Capture the cell that displays the provided text and extract its [x, y] central coordinate. 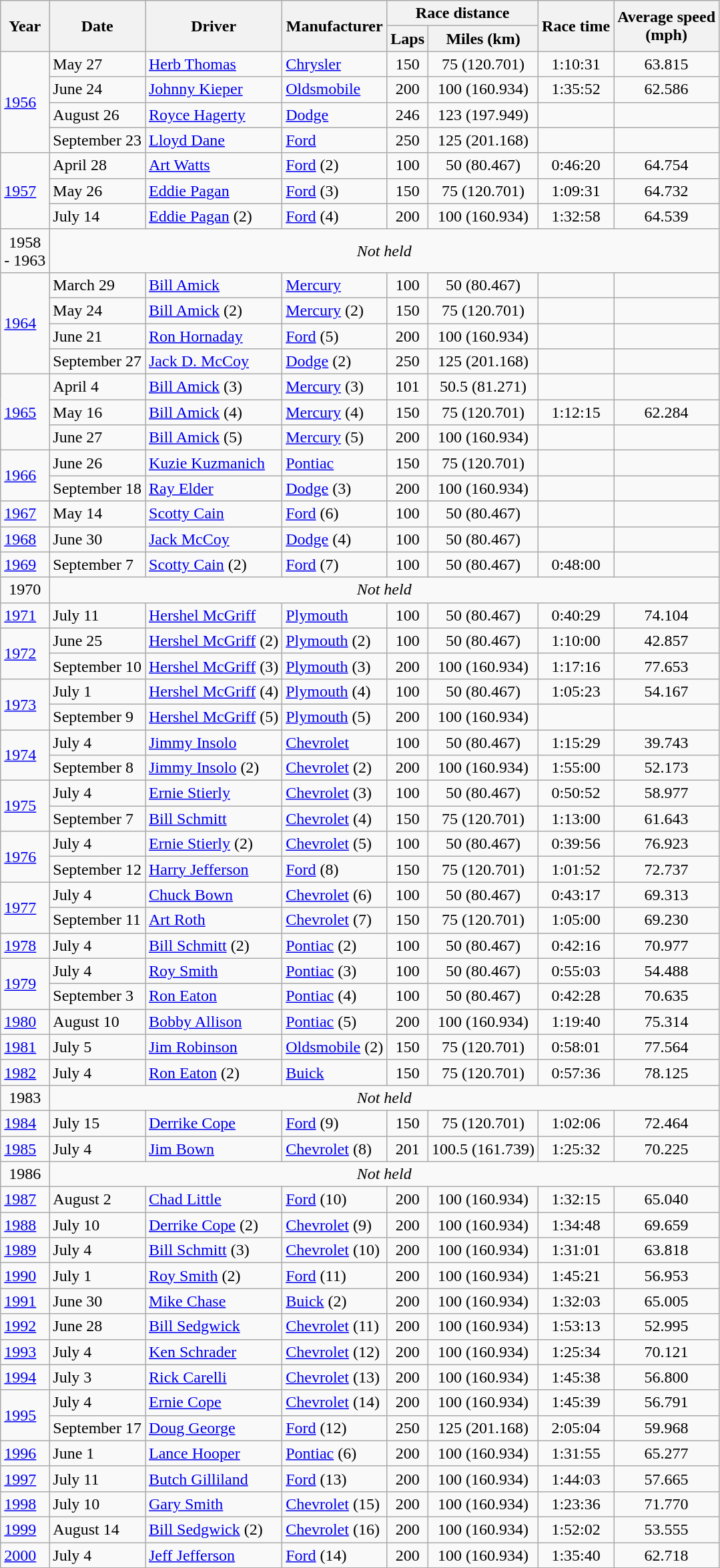
1979 [25, 984]
1:32:15 [577, 1200]
1990 [25, 1276]
1991 [25, 1301]
62.284 [667, 412]
101 [408, 387]
Doug George [214, 1428]
70.635 [667, 996]
Bill Amick (5) [214, 438]
Mike Chase [214, 1301]
Chevrolet (10) [335, 1250]
Oldsmobile (2) [335, 1047]
39.743 [667, 743]
1:32:58 [577, 216]
July 5 [97, 1047]
0:46:20 [577, 165]
Chevrolet (4) [335, 819]
Ford (10) [335, 1200]
June 24 [97, 89]
September 9 [97, 717]
0:42:28 [577, 996]
77.564 [667, 1047]
1:05:23 [577, 691]
Ford (5) [335, 336]
Mercury (4) [335, 412]
Chevrolet (3) [335, 793]
Bill Sedgwick (2) [214, 1529]
Driver [214, 26]
54.488 [667, 971]
Jeff Jefferson [214, 1555]
May 24 [97, 310]
1984 [25, 1123]
Lloyd Dane [214, 140]
Bill Schmitt (2) [214, 945]
1966 [25, 476]
August 14 [97, 1529]
Pontiac (3) [335, 971]
77.653 [667, 666]
1:12:15 [577, 412]
Royce Hagerty [214, 115]
Derrike Cope [214, 1123]
65.005 [667, 1301]
1969 [25, 564]
Ron Hornaday [214, 336]
Ken Schrader [214, 1352]
52.995 [667, 1326]
September 27 [97, 362]
Ford (12) [335, 1428]
0:50:52 [577, 793]
Chevrolet (8) [335, 1148]
Jimmy Insolo (2) [214, 768]
Bill Schmitt (3) [214, 1250]
Date [97, 26]
1957 [25, 191]
Plymouth (4) [335, 691]
Hershel McGriff (3) [214, 666]
1978 [25, 945]
Gary Smith [214, 1504]
Mercury (5) [335, 438]
1:53:13 [577, 1326]
Art Watts [214, 165]
1994 [25, 1377]
Year [25, 26]
63.818 [667, 1250]
1:35:40 [577, 1555]
June 26 [97, 463]
Ron Eaton [214, 996]
1:31:01 [577, 1250]
1965 [25, 412]
September 8 [97, 768]
Plymouth (5) [335, 717]
64.754 [667, 165]
1:10:00 [577, 641]
0:42:16 [577, 945]
2:05:04 [577, 1428]
May 14 [97, 514]
56.953 [667, 1276]
Plymouth [335, 615]
Ford (9) [335, 1123]
1987 [25, 1200]
Kuzie Kuzmanich [214, 463]
1972 [25, 653]
Ford (11) [335, 1276]
1:45:21 [577, 1276]
78.125 [667, 1072]
1:35:52 [577, 89]
Jimmy Insolo [214, 743]
56.791 [667, 1403]
1982 [25, 1072]
Derrike Cope (2) [214, 1225]
1:44:03 [577, 1479]
1996 [25, 1453]
Pontiac [335, 463]
1999 [25, 1529]
61.643 [667, 819]
Manufacturer [335, 26]
Scotty Cain [214, 514]
64.539 [667, 216]
May 16 [97, 412]
April 28 [97, 165]
Bobby Allison [214, 1022]
Plymouth (3) [335, 666]
50.5 (81.271) [483, 387]
Roy Smith (2) [214, 1276]
Bill Amick [214, 285]
Ford (2) [335, 165]
Chevrolet (7) [335, 920]
Ford (14) [335, 1555]
Lance Hooper [214, 1453]
September 10 [97, 666]
Mercury [335, 285]
March 29 [97, 285]
0:58:01 [577, 1047]
58.977 [667, 793]
Butch Gilliland [214, 1479]
1997 [25, 1479]
1:15:29 [577, 743]
Scotty Cain (2) [214, 564]
Johnny Kieper [214, 89]
1983 [25, 1098]
Hershel McGriff (4) [214, 691]
Art Roth [214, 920]
Ernie Stierly [214, 793]
May 27 [97, 64]
Chevrolet (2) [335, 768]
Hershel McGriff (2) [214, 641]
1995 [25, 1415]
Dodge (4) [335, 539]
June 21 [97, 336]
1980 [25, 1022]
June 28 [97, 1326]
September 18 [97, 488]
Race distance [463, 13]
Ford (7) [335, 564]
June 27 [97, 438]
1993 [25, 1352]
Chevrolet (12) [335, 1352]
Ray Elder [214, 488]
Pontiac (2) [335, 945]
71.770 [667, 1504]
1:17:16 [577, 666]
246 [408, 115]
1:34:48 [577, 1225]
74.104 [667, 615]
1:55:00 [577, 768]
1:09:31 [577, 191]
1:25:32 [577, 1148]
70.977 [667, 945]
1:05:00 [577, 920]
Chevrolet (11) [335, 1326]
0:55:03 [577, 971]
Ford (8) [335, 869]
September 17 [97, 1428]
Race time [577, 26]
Bill Amick (2) [214, 310]
65.040 [667, 1200]
76.923 [667, 844]
1968 [25, 539]
0:48:00 [577, 564]
1:52:02 [577, 1529]
April 4 [97, 387]
Buick [335, 1072]
201 [408, 1148]
72.464 [667, 1123]
1976 [25, 857]
May 26 [97, 191]
1:13:00 [577, 819]
56.800 [667, 1377]
Ford [335, 140]
70.225 [667, 1148]
Eddie Pagan [214, 191]
Bill Amick (4) [214, 412]
1:45:39 [577, 1403]
Chrysler [335, 64]
1971 [25, 615]
Dodge [335, 115]
1:02:06 [577, 1123]
57.665 [667, 1479]
Jim Bown [214, 1148]
July 14 [97, 216]
September 12 [97, 869]
1964 [25, 323]
Chevrolet (16) [335, 1529]
63.815 [667, 64]
Jack McCoy [214, 539]
Pontiac (4) [335, 996]
Chevrolet (15) [335, 1504]
Mercury (2) [335, 310]
69.659 [667, 1225]
Average speed(mph) [667, 26]
1988 [25, 1225]
Ron Eaton (2) [214, 1072]
September 11 [97, 920]
Ford (13) [335, 1479]
Dodge (3) [335, 488]
1977 [25, 907]
1975 [25, 806]
59.968 [667, 1428]
0:40:29 [577, 615]
August 2 [97, 1200]
Ernie Stierly (2) [214, 844]
1998 [25, 1504]
62.718 [667, 1555]
Chevrolet (6) [335, 895]
69.230 [667, 920]
69.313 [667, 895]
42.857 [667, 641]
Rick Carelli [214, 1377]
July 15 [97, 1123]
1973 [25, 704]
54.167 [667, 691]
1958- 1963 [25, 251]
Herb Thomas [214, 64]
Mercury (3) [335, 387]
Miles (km) [483, 39]
September 23 [97, 140]
August 10 [97, 1022]
100.5 (161.739) [483, 1148]
Buick (2) [335, 1301]
1989 [25, 1250]
Jack D. McCoy [214, 362]
1967 [25, 514]
Harry Jefferson [214, 869]
Roy Smith [214, 971]
Chevrolet [335, 743]
Chad Little [214, 1200]
1:31:55 [577, 1453]
Ford (6) [335, 514]
0:39:56 [577, 844]
72.737 [667, 869]
June 25 [97, 641]
Hershel McGriff [214, 615]
June 1 [97, 1453]
2000 [25, 1555]
Chevrolet (9) [335, 1225]
1:01:52 [577, 869]
September 3 [97, 996]
1985 [25, 1148]
August 26 [97, 115]
Oldsmobile [335, 89]
1:32:03 [577, 1301]
Chevrolet (14) [335, 1403]
75.314 [667, 1022]
Hershel McGriff (5) [214, 717]
Ernie Cope [214, 1403]
62.586 [667, 89]
Plymouth (2) [335, 641]
70.121 [667, 1352]
1970 [25, 590]
Chuck Bown [214, 895]
0:57:36 [577, 1072]
1974 [25, 755]
65.277 [667, 1453]
Chevrolet (13) [335, 1377]
Jim Robinson [214, 1047]
Pontiac (6) [335, 1453]
Pontiac (5) [335, 1022]
52.173 [667, 768]
1:25:34 [577, 1352]
Chevrolet (5) [335, 844]
1:10:31 [577, 64]
July 3 [97, 1377]
Ford (4) [335, 216]
Dodge (2) [335, 362]
1:23:36 [577, 1504]
1986 [25, 1174]
1:45:38 [577, 1377]
1956 [25, 102]
Bill Amick (3) [214, 387]
Bill Sedgwick [214, 1326]
Bill Schmitt [214, 819]
123 (197.949) [483, 115]
Ford (3) [335, 191]
Laps [408, 39]
1981 [25, 1047]
1992 [25, 1326]
Eddie Pagan (2) [214, 216]
0:43:17 [577, 895]
64.732 [667, 191]
1:19:40 [577, 1022]
53.555 [667, 1529]
